Output the (x, y) coordinate of the center of the cell containing the given text.  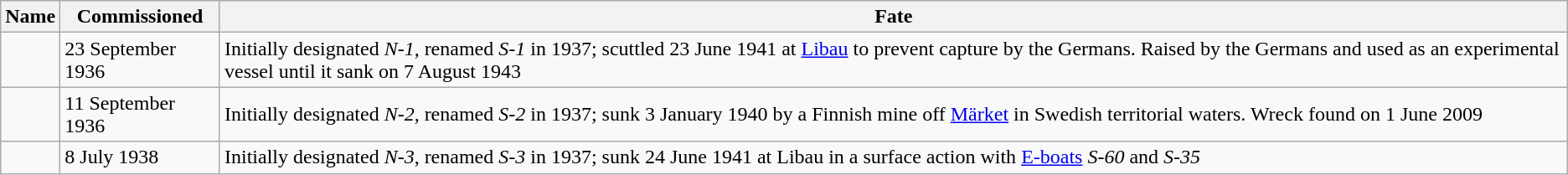
11 September 1936 (141, 114)
23 September 1936 (141, 60)
Initially designated N-3, renamed S-3 in 1937; sunk 24 June 1941 at Libau in a surface action with E-boats S-60 and S-35 (893, 157)
Commissioned (141, 17)
Fate (893, 17)
8 July 1938 (141, 157)
Name (30, 17)
